For the text-containing cell, return its midpoint in (x, y) coordinate format. 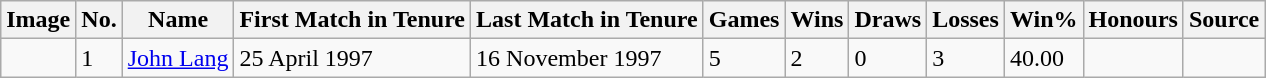
Honours (1133, 20)
25 April 1997 (352, 58)
Games (744, 20)
John Lang (178, 58)
40.00 (1044, 58)
Draws (888, 20)
Last Match in Tenure (588, 20)
No. (99, 20)
5 (744, 58)
3 (966, 58)
Source (1224, 20)
Win% (1044, 20)
Losses (966, 20)
0 (888, 58)
Image (38, 20)
1 (99, 58)
Name (178, 20)
First Match in Tenure (352, 20)
Wins (817, 20)
2 (817, 58)
16 November 1997 (588, 58)
